Provide the [X, Y] coordinate of the cell's center where the given text is located.  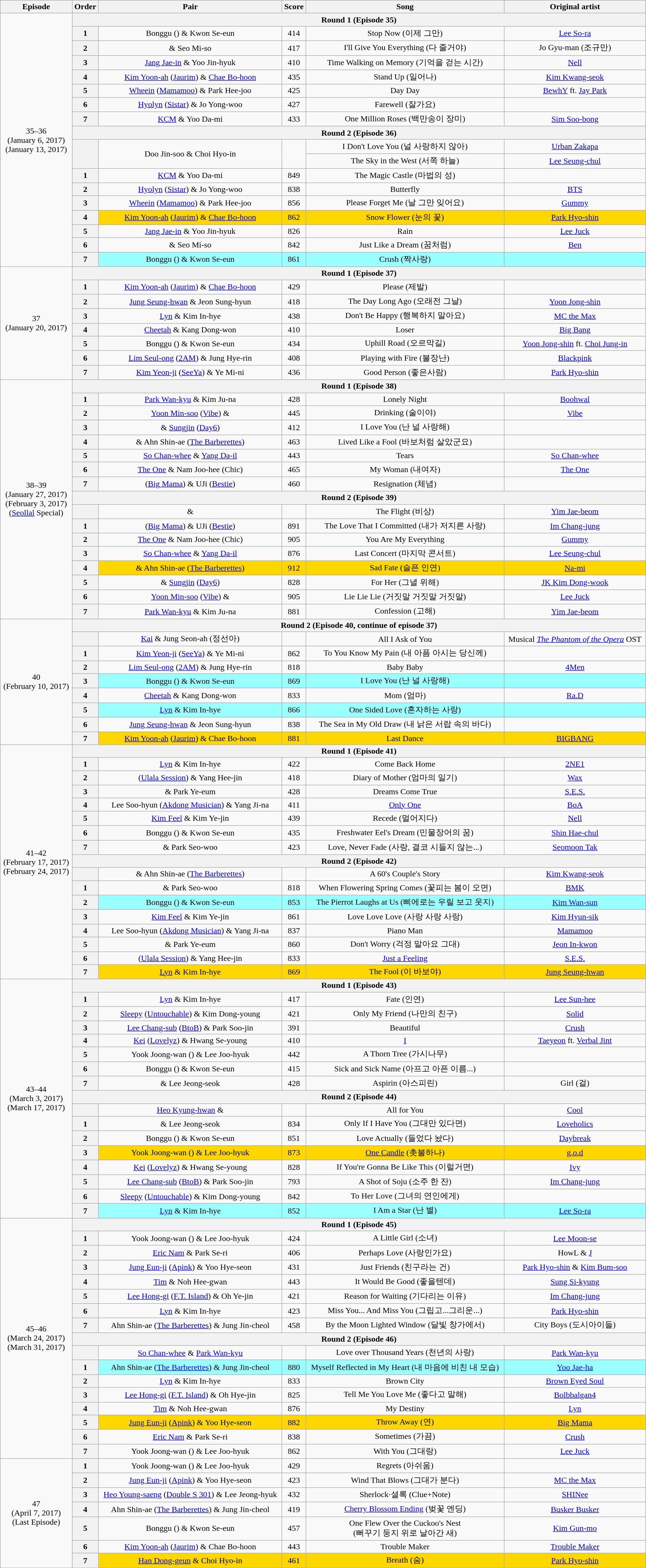
873 [294, 1153]
Just Friends (친구라는 건) [405, 1267]
442 [294, 1054]
Boohwal [575, 399]
Diary of Mother (엄마의 일기) [405, 778]
391 [294, 1027]
I Am a Star (난 별) [405, 1211]
425 [294, 91]
To You Know My Pain (내 아픔 아시는 당신께) [405, 654]
So Chan-whee [575, 456]
Please Forget Me (날 그만 잊어요) [405, 203]
411 [294, 804]
Vibe [575, 413]
SHINee [575, 1495]
Mamamoo [575, 931]
Fate (인연) [405, 999]
Round 2 (Episode 36) [359, 133]
Order [86, 7]
Han Dong-geun & Choi Hyo-in [190, 1561]
Baby Baby [405, 667]
If You're Gonna Be Like This (이럴거면) [405, 1167]
Lee Hong-gi (F.T. Island) & Oh Hye-jin [190, 1395]
Love Love Love (사랑 사랑 사랑) [405, 917]
The Day Long Ago (오래전 그날) [405, 301]
408 [294, 358]
Solid [575, 1014]
Shin Hae-chul [575, 833]
Blackpink [575, 358]
912 [294, 568]
BIGBANG [575, 738]
Episode [36, 7]
& [190, 511]
445 [294, 413]
All for You [405, 1110]
Pair [190, 7]
The Pierrot Laughs at Us (삐에로는 우릴 보고 웃지) [405, 903]
Loser [405, 330]
Yoon Jong-shin [575, 301]
Sometimes (가끔) [405, 1437]
422 [294, 764]
Na-mi [575, 568]
BewhY ft. Jay Park [575, 91]
433 [294, 119]
Don't Be Happy (행복하지 말아요) [405, 316]
The Fool (이 바보야) [405, 972]
A 60's Couple's Story [405, 874]
Mom (엄마) [405, 695]
With You (그대랑) [405, 1451]
I Don't Love You (널 사랑하지 않아) [405, 147]
Sung Si-kyung [575, 1282]
38–39(January 27, 2017)(February 3, 2017)(Seollal Special) [36, 499]
Round 1 (Episode 43) [359, 985]
The Magic Castle (마법의 성) [405, 176]
Butterfly [405, 189]
Cherry Blossom Ending (벚꽃 엔딩) [405, 1509]
415 [294, 1069]
Reason for Waiting (기다리는 이유) [405, 1297]
JK Kim Dong-wook [575, 582]
One Flew Over the Cuckoo's Nest(뻐꾸기 둥지 위로 날아간 새) [405, 1528]
Regrets (아쉬움) [405, 1466]
Love, Never Fade (사랑, 결코 시들지 않는...) [405, 847]
891 [294, 526]
43–44(March 3, 2017)(March 17, 2017) [36, 1098]
Lived Like a Fool (바보처럼 살았군요) [405, 442]
Bolbbalgan4 [575, 1395]
419 [294, 1509]
Stop Now (이제 그만) [405, 33]
I [405, 1040]
By the Moon Lighted Window (달빛 창가에서) [405, 1325]
Lee Moon-se [575, 1238]
438 [294, 316]
The Sky in the West (서쪽 하늘) [405, 161]
834 [294, 1124]
Recede (멀어지다) [405, 818]
Brown Eyed Soul [575, 1381]
Only One [405, 804]
Dreams Come True [405, 791]
Sad Fate (슬픈 인연) [405, 568]
849 [294, 176]
Playing with Fire (불장난) [405, 358]
856 [294, 203]
Doo Jin-soo & Choi Hyo-in [190, 153]
Song [405, 7]
Myself Reflected in My Heart (내 마음에 비친 내 모습) [405, 1368]
Confession (고해) [405, 612]
Round 1 (Episode 37) [359, 273]
852 [294, 1211]
Sick and Sick Name (아프고 아픈 이름...) [405, 1069]
Freshwater Eel's Dream (민물장어의 꿈) [405, 833]
412 [294, 427]
424 [294, 1238]
g.o.d [575, 1153]
Park Wan-kyu [575, 1353]
For Her (그녈 위해) [405, 582]
Round 1 (Episode 35) [359, 20]
853 [294, 903]
Just a Feeling [405, 958]
Round 2 (Episode 44) [359, 1097]
436 [294, 372]
BTS [575, 189]
414 [294, 33]
So Chan-whee & Park Wan-kyu [190, 1353]
47(April 7, 2017)(Last Episode) [36, 1513]
Girl (걸) [575, 1083]
Daybreak [575, 1139]
406 [294, 1253]
Heo Kyung-hwan & [190, 1110]
BoA [575, 804]
Ra.D [575, 695]
882 [294, 1422]
Busker Busker [575, 1509]
Lee Sun-hee [575, 999]
Park Hyo-shin & Kim Bum-soo [575, 1267]
431 [294, 1267]
Rain [405, 231]
A Shot of Soju (소주 한 잔) [405, 1182]
41–42(February 17, 2017)(February 24, 2017) [36, 862]
Round 2 (Episode 40, continue of episode 37) [359, 625]
825 [294, 1395]
4Men [575, 667]
Lie Lie Lie (거짓말 거짓말 거짓말) [405, 597]
Day Day [405, 91]
434 [294, 344]
Original artist [575, 7]
35–36(January 6, 2017)(January 13, 2017) [36, 140]
465 [294, 470]
Good Person (좋은사람) [405, 372]
Seomoon Tak [575, 847]
Love Actually (들었다 놨다) [405, 1139]
The Sea in My Old Draw (내 낡은 서랍 속의 바다) [405, 725]
Lonely Night [405, 399]
458 [294, 1325]
Sherlock·셜록 (Clue+Note) [405, 1495]
37(January 20, 2017) [36, 323]
Miss You... And Miss You (그립고...그리운...) [405, 1311]
Only My Friend (나만의 친구) [405, 1014]
Come Back Home [405, 764]
Sim Soo-bong [575, 119]
Tears [405, 456]
Lee Hong-gi (F.T. Island) & Oh Ye-jin [190, 1297]
A Thorn Tree (가시나무) [405, 1054]
All I Ask of You [405, 639]
Jeon In-kwon [575, 944]
Drinking (술이야) [405, 413]
880 [294, 1368]
Ivy [575, 1167]
Farewell (잘가요) [405, 104]
Crush (짝사랑) [405, 260]
Last Dance [405, 738]
Stand Up (일어나) [405, 77]
Yoon Jong-shin ft. Choi Jung-in [575, 344]
One Million Roses (백만송이 장미) [405, 119]
Kim Gun-mo [575, 1528]
I'll Give You Everything (다 줄거야) [405, 48]
One Candle (촛불하나) [405, 1153]
Musical The Phantom of the Opera OST [575, 639]
Big Mama [575, 1422]
439 [294, 818]
Aspirin (아스피린) [405, 1083]
My Woman (내여자) [405, 470]
Breath (숨) [405, 1561]
BMK [575, 888]
Don't Worry (걱정 말아요 그대) [405, 944]
HowL & J [575, 1253]
Snow Flower (눈의 꽃) [405, 217]
One Sided Love (혼자하는 사랑) [405, 710]
Piano Man [405, 931]
Time Walking on Memory (기억을 걷는 시간) [405, 63]
Jo Gyu-man (조규만) [575, 48]
Cool [575, 1110]
Throw Away (연) [405, 1422]
2NE1 [575, 764]
Please (제발) [405, 287]
Only If I Have You (그대만 있다면) [405, 1124]
860 [294, 944]
Round 1 (Episode 45) [359, 1224]
To Her Love (그녀의 연인에게) [405, 1196]
Round 2 (Episode 46) [359, 1339]
866 [294, 710]
432 [294, 1495]
Ben [575, 245]
The Love That I Committed (내가 저지른 사랑) [405, 526]
Round 2 (Episode 39) [359, 498]
793 [294, 1182]
427 [294, 104]
460 [294, 484]
Just Like a Dream (꿈처럼) [405, 245]
Big Bang [575, 330]
Love over Thousand Years (천년의 사랑) [405, 1353]
A Little Girl (소녀) [405, 1238]
Tell Me You Love Me (좋다고 말해) [405, 1395]
Heo Young-saeng (Double S 301) & Lee Jeong-hyuk [190, 1495]
Round 1 (Episode 38) [359, 386]
Perhaps Love (사랑인가요) [405, 1253]
Score [294, 7]
826 [294, 231]
Kim Wan-sun [575, 903]
Last Concert (마지막 콘서트) [405, 554]
45–46(March 24, 2017)(March 31, 2017) [36, 1338]
40(February 10, 2017) [36, 682]
Loveholics [575, 1124]
Kim Hyun-sik [575, 917]
Taeyeon ft. Verbal Jint [575, 1040]
463 [294, 442]
When Flowering Spring Comes (꽃피는 봄이 오면) [405, 888]
Lyn [575, 1408]
Round 1 (Episode 41) [359, 751]
Wind That Blows (그대가 분다) [405, 1480]
837 [294, 931]
Urban Zakapa [575, 147]
Wax [575, 778]
Round 2 (Episode 42) [359, 861]
Kai & Jung Seon-ah (정선아) [190, 639]
Beautiful [405, 1027]
City Boys (도시아이들) [575, 1325]
Resignation (체념) [405, 484]
You Are My Everything [405, 540]
The Flight (비상) [405, 511]
Yoo Jae-ha [575, 1368]
Brown City [405, 1381]
Jung Seung-hwan [575, 972]
461 [294, 1561]
It Would Be Good (좋을텐데) [405, 1282]
Uphill Road (오르막길) [405, 344]
851 [294, 1139]
The One [575, 470]
My Destiny [405, 1408]
457 [294, 1528]
